Provide the (X, Y) coordinate of the cell's center where the given text is located.  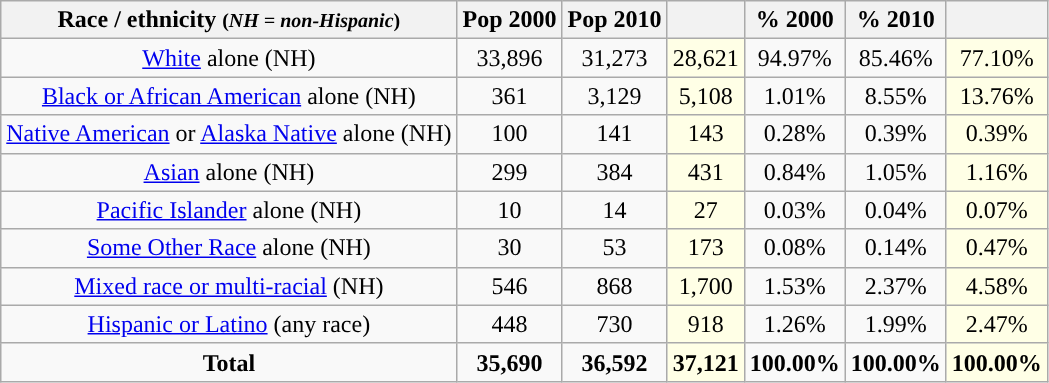
0.07% (996, 210)
0.04% (896, 210)
730 (614, 324)
0.08% (794, 248)
Native American or Alaska Native alone (NH) (229, 134)
141 (614, 134)
1.26% (794, 324)
0.84% (794, 172)
94.97% (794, 58)
431 (706, 172)
35,690 (510, 362)
361 (510, 96)
173 (706, 248)
Asian alone (NH) (229, 172)
Race / ethnicity (NH = non-Hispanic) (229, 20)
31,273 (614, 58)
1.05% (896, 172)
28,621 (706, 58)
384 (614, 172)
37,121 (706, 362)
3,129 (614, 96)
918 (706, 324)
Pop 2000 (510, 20)
1,700 (706, 286)
546 (510, 286)
% 2000 (794, 20)
36,592 (614, 362)
1.53% (794, 286)
Total (229, 362)
77.10% (996, 58)
0.28% (794, 134)
13.76% (996, 96)
2.37% (896, 286)
14 (614, 210)
% 2010 (896, 20)
Some Other Race alone (NH) (229, 248)
Pop 2010 (614, 20)
85.46% (896, 58)
2.47% (996, 324)
0.47% (996, 248)
10 (510, 210)
448 (510, 324)
33,896 (510, 58)
Pacific Islander alone (NH) (229, 210)
868 (614, 286)
White alone (NH) (229, 58)
0.14% (896, 248)
8.55% (896, 96)
53 (614, 248)
143 (706, 134)
1.01% (794, 96)
100 (510, 134)
1.99% (896, 324)
Hispanic or Latino (any race) (229, 324)
Black or African American alone (NH) (229, 96)
Mixed race or multi-racial (NH) (229, 286)
30 (510, 248)
1.16% (996, 172)
299 (510, 172)
27 (706, 210)
5,108 (706, 96)
4.58% (996, 286)
0.03% (794, 210)
